Extract the (x, y) coordinate from the center of the cell holding the provided text.  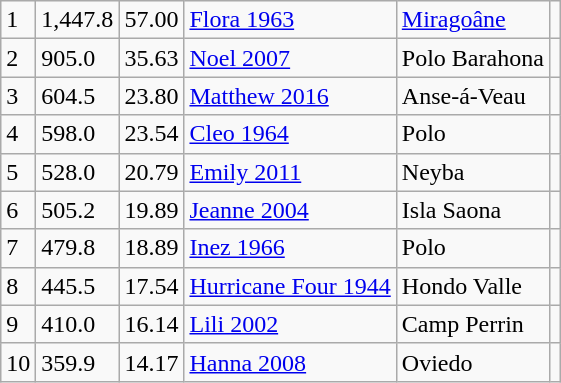
528.0 (78, 172)
Inez 1966 (290, 248)
1,447.8 (78, 20)
9 (18, 324)
Noel 2007 (290, 58)
Flora 1963 (290, 20)
Hanna 2008 (290, 362)
20.79 (152, 172)
16.14 (152, 324)
410.0 (78, 324)
3 (18, 96)
17.54 (152, 286)
Lili 2002 (290, 324)
359.9 (78, 362)
Neyba (472, 172)
23.80 (152, 96)
Matthew 2016 (290, 96)
Anse-á-Veau (472, 96)
479.8 (78, 248)
Isla Saona (472, 210)
505.2 (78, 210)
19.89 (152, 210)
598.0 (78, 134)
1 (18, 20)
23.54 (152, 134)
Camp Perrin (472, 324)
905.0 (78, 58)
Oviedo (472, 362)
Polo Barahona (472, 58)
57.00 (152, 20)
445.5 (78, 286)
6 (18, 210)
8 (18, 286)
Emily 2011 (290, 172)
5 (18, 172)
Hurricane Four 1944 (290, 286)
2 (18, 58)
7 (18, 248)
Cleo 1964 (290, 134)
604.5 (78, 96)
4 (18, 134)
18.89 (152, 248)
10 (18, 362)
Hondo Valle (472, 286)
35.63 (152, 58)
14.17 (152, 362)
Jeanne 2004 (290, 210)
Miragoâne (472, 20)
